Search for the cell housing the specified text and yield its [x, y] center coordinate. 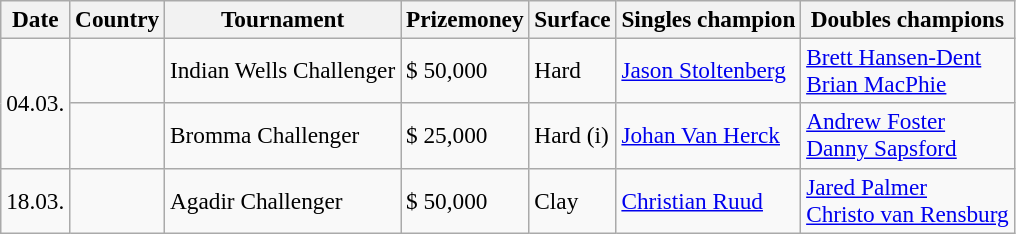
Indian Wells Challenger [283, 70]
Hard [572, 70]
Jared Palmer Christo van Rensburg [908, 200]
$ 25,000 [465, 136]
Brett Hansen-Dent Brian MacPhie [908, 70]
Singles champion [708, 19]
18.03. [36, 200]
Bromma Challenger [283, 136]
Agadir Challenger [283, 200]
Surface [572, 19]
Clay [572, 200]
04.03. [36, 103]
Jason Stoltenberg [708, 70]
Country [118, 19]
Tournament [283, 19]
Prizemoney [465, 19]
Doubles champions [908, 19]
Christian Ruud [708, 200]
Hard (i) [572, 136]
Date [36, 19]
Andrew Foster Danny Sapsford [908, 136]
Johan Van Herck [708, 136]
